Determine the (x, y) coordinate at the center of the cell enclosing the given text.  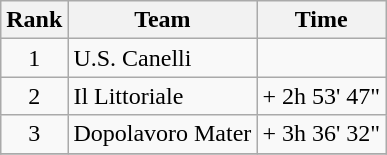
Dopolavoro Mater (162, 134)
Rank (34, 20)
U.S. Canelli (162, 58)
1 (34, 58)
2 (34, 96)
Il Littoriale (162, 96)
+ 2h 53' 47" (322, 96)
+ 3h 36' 32" (322, 134)
3 (34, 134)
Team (162, 20)
Time (322, 20)
